Provide the (x, y) coordinate of the cell's center where the given text is located.  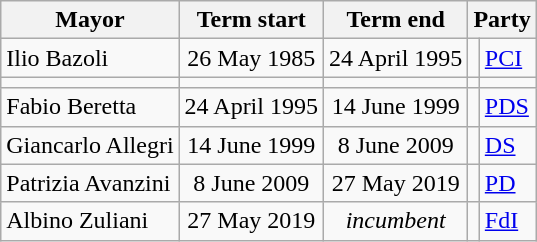
Term start (251, 20)
26 May 1985 (251, 58)
Giancarlo Allegri (90, 145)
incumbent (395, 221)
Party (502, 20)
Fabio Beretta (90, 107)
PD (508, 183)
Term end (395, 20)
Ilio Bazoli (90, 58)
Albino Zuliani (90, 221)
Patrizia Avanzini (90, 183)
PDS (508, 107)
Mayor (90, 20)
PCI (508, 58)
DS (508, 145)
FdI (508, 221)
